Detect which cell encompasses the target text, then output its [X, Y] center coordinate. 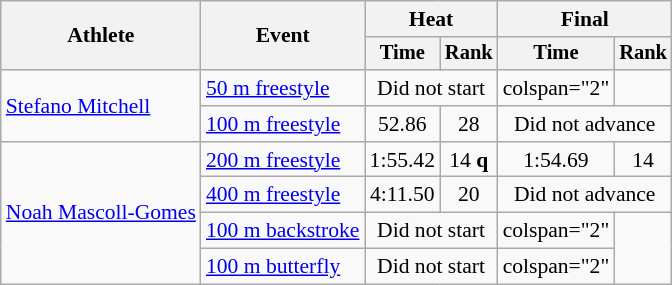
100 m freestyle [283, 124]
100 m backstroke [283, 231]
20 [469, 195]
Event [283, 36]
14 q [469, 160]
Final [585, 19]
200 m freestyle [283, 160]
Athlete [101, 36]
28 [469, 124]
14 [643, 160]
50 m freestyle [283, 88]
1:54.69 [556, 160]
Noah Mascoll-Gomes [101, 213]
4:11.50 [402, 195]
100 m butterfly [283, 267]
Stefano Mitchell [101, 106]
400 m freestyle [283, 195]
Heat [432, 19]
52.86 [402, 124]
1:55.42 [402, 160]
